Provide the (X, Y) coordinate of the cell's center where the given text is located.  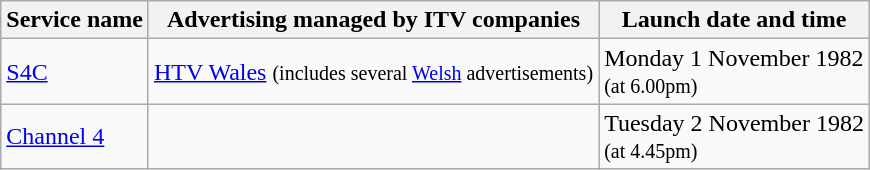
Launch date and time (734, 20)
Channel 4 (75, 136)
HTV Wales (includes several Welsh advertisements) (373, 72)
Advertising managed by ITV companies (373, 20)
Monday 1 November 1982(at 6.00pm) (734, 72)
S4C (75, 72)
Tuesday 2 November 1982(at 4.45pm) (734, 136)
Service name (75, 20)
